Detect which cell encompasses the target text, then output its [X, Y] center coordinate. 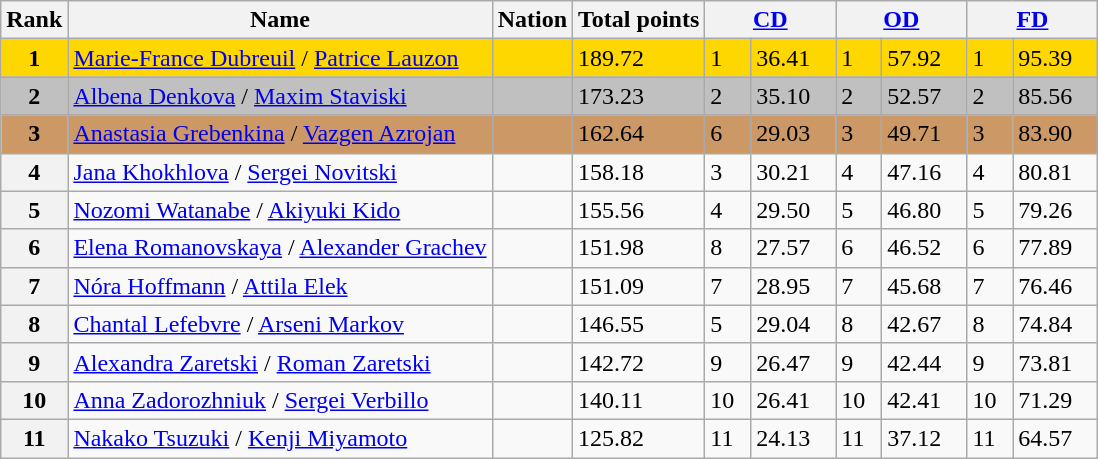
30.21 [794, 172]
79.26 [1056, 210]
26.41 [794, 400]
CD [770, 20]
29.03 [794, 134]
Anastasia Grebenkina / Vazgen Azrojan [280, 134]
42.41 [924, 400]
Elena Romanovskaya / Alexander Grachev [280, 248]
Alexandra Zaretski / Roman Zaretski [280, 362]
36.41 [794, 58]
76.46 [1056, 286]
Nóra Hoffmann / Attila Elek [280, 286]
Name [280, 20]
35.10 [794, 96]
151.09 [639, 286]
146.55 [639, 324]
FD [1032, 20]
28.95 [794, 286]
42.44 [924, 362]
77.89 [1056, 248]
Total points [639, 20]
Chantal Lefebvre / Arseni Markov [280, 324]
45.68 [924, 286]
73.81 [1056, 362]
85.56 [1056, 96]
162.64 [639, 134]
80.81 [1056, 172]
29.04 [794, 324]
Nation [532, 20]
26.47 [794, 362]
42.67 [924, 324]
37.12 [924, 438]
46.80 [924, 210]
Albena Denkova / Maxim Staviski [280, 96]
83.90 [1056, 134]
47.16 [924, 172]
64.57 [1056, 438]
158.18 [639, 172]
46.52 [924, 248]
173.23 [639, 96]
Nakako Tsuzuki / Kenji Miyamoto [280, 438]
Marie-France Dubreuil / Patrice Lauzon [280, 58]
Anna Zadorozhniuk / Sergei Verbillo [280, 400]
Nozomi Watanabe / Akiyuki Kido [280, 210]
OD [902, 20]
151.98 [639, 248]
155.56 [639, 210]
Rank [34, 20]
24.13 [794, 438]
74.84 [1056, 324]
140.11 [639, 400]
57.92 [924, 58]
52.57 [924, 96]
95.39 [1056, 58]
29.50 [794, 210]
49.71 [924, 134]
Jana Khokhlova / Sergei Novitski [280, 172]
142.72 [639, 362]
125.82 [639, 438]
189.72 [639, 58]
71.29 [1056, 400]
27.57 [794, 248]
